Output the [X, Y] coordinate of the center of the cell containing the given text.  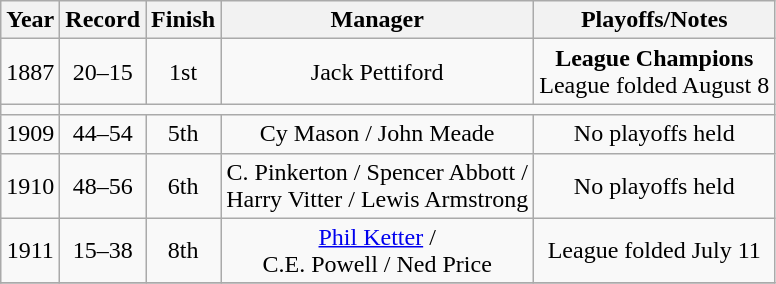
44–54 [103, 134]
1st [184, 72]
Record [103, 20]
1887 [30, 72]
Phil Ketter / C.E. Powell / Ned Price [378, 250]
Playoffs/Notes [654, 20]
League ChampionsLeague folded August 8 [654, 72]
5th [184, 134]
1909 [30, 134]
Year [30, 20]
48–56 [103, 186]
6th [184, 186]
20–15 [103, 72]
8th [184, 250]
Finish [184, 20]
League folded July 11 [654, 250]
Manager [378, 20]
Cy Mason / John Meade [378, 134]
1910 [30, 186]
1911 [30, 250]
15–38 [103, 250]
Jack Pettiford [378, 72]
C. Pinkerton / Spencer Abbott / Harry Vitter / Lewis Armstrong [378, 186]
